Return (X, Y) of the center of cell containing provided text 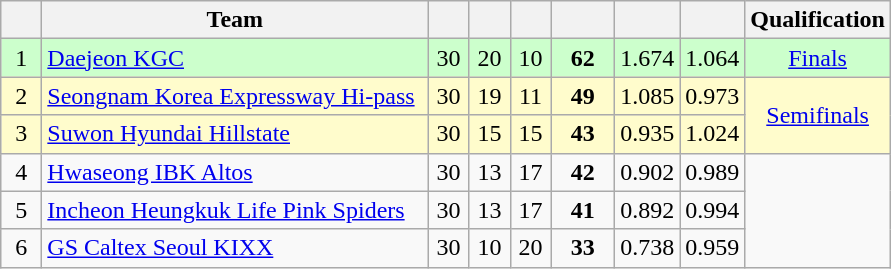
0.989 (712, 172)
1.064 (712, 58)
42 (583, 172)
3 (22, 134)
0.959 (712, 248)
41 (583, 210)
1.024 (712, 134)
Semifinals (818, 115)
0.935 (648, 134)
1.674 (648, 58)
6 (22, 248)
Hwaseong IBK Altos (235, 172)
Finals (818, 58)
Daejeon KGC (235, 58)
1.085 (648, 96)
2 (22, 96)
0.892 (648, 210)
19 (490, 96)
5 (22, 210)
0.902 (648, 172)
0.738 (648, 248)
1 (22, 58)
0.973 (712, 96)
Qualification (818, 20)
Suwon Hyundai Hillstate (235, 134)
Team (235, 20)
43 (583, 134)
62 (583, 58)
4 (22, 172)
Seongnam Korea Expressway Hi-pass (235, 96)
49 (583, 96)
Incheon Heungkuk Life Pink Spiders (235, 210)
0.994 (712, 210)
GS Caltex Seoul KIXX (235, 248)
33 (583, 248)
11 (530, 96)
